From the cell containing the given text, extract its center point as (x, y) coordinate. 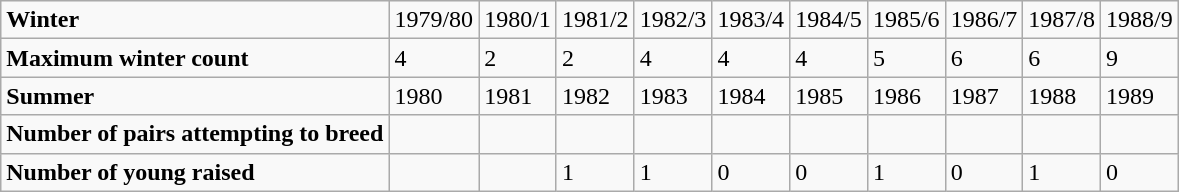
9 (1140, 58)
1983 (673, 96)
1988 (1062, 96)
Maximum winter count (195, 58)
1987/8 (1062, 20)
1982/3 (673, 20)
1987 (984, 96)
1985 (829, 96)
1982 (595, 96)
1986/7 (984, 20)
Summer (195, 96)
1980/1 (518, 20)
1983/4 (751, 20)
1981/2 (595, 20)
1979/80 (434, 20)
1988/9 (1140, 20)
Winter (195, 20)
5 (906, 58)
1986 (906, 96)
1980 (434, 96)
1985/6 (906, 20)
1984 (751, 96)
Number of young raised (195, 172)
1981 (518, 96)
1984/5 (829, 20)
Number of pairs attempting to breed (195, 134)
1989 (1140, 96)
